Search for the cell housing the specified text and yield its (X, Y) center coordinate. 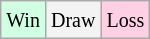
Loss (126, 20)
Draw (72, 20)
Win (24, 20)
